Detect which cell encompasses the target text, then output its [x, y] center coordinate. 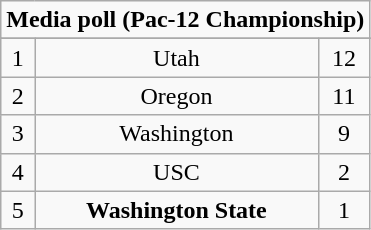
11 [344, 96]
5 [18, 210]
Washington State [176, 210]
Utah [176, 58]
3 [18, 134]
Media poll (Pac-12 Championship) [186, 20]
Oregon [176, 96]
4 [18, 172]
Washington [176, 134]
USC [176, 172]
9 [344, 134]
12 [344, 58]
